Detect which cell encompasses the target text, then output its (X, Y) center coordinate. 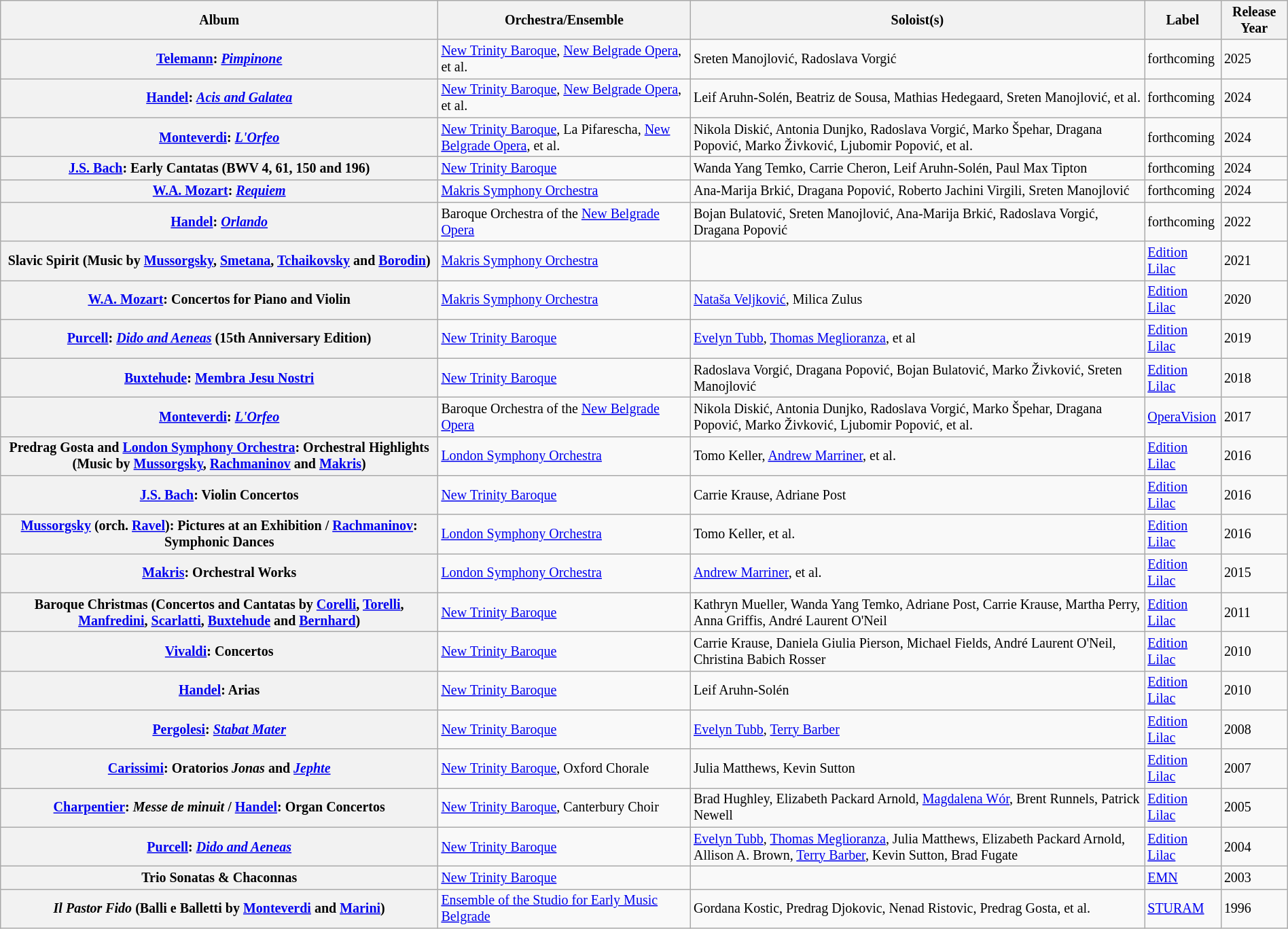
EMN (1183, 878)
Soloist(s) (917, 20)
2008 (1254, 730)
Brad Hughley, Elizabeth Packard Arnold, Magdalena Wór, Brent Runnels, Patrick Newell (917, 807)
Predrag Gosta and London Symphony Orchestra: Orchestral Highlights (Music by Mussorgsky, Rachmaninov and Makris) (219, 457)
J.S. Bach: Violin Concertos (219, 495)
STURAM (1183, 908)
Mussorgsky (orch. Ravel): Pictures at an Exhibition / Rachmaninov: Symphonic Dances (219, 534)
Radoslava Vorgić, Dragana Popović, Bojan Bulatović, Marko Živković, Sreten Manojlović (917, 378)
2018 (1254, 378)
Release Year (1254, 20)
Ana-Marija Brkić, Dragana Popović, Roberto Jachini Virgili, Sreten Manojlović (917, 190)
New Trinity Baroque, Canterbury Choir (565, 807)
Purcell: Dido and Aeneas (15th Anniversary Edition) (219, 338)
Carrie Krause, Adriane Post (917, 495)
Gordana Kostic, Predrag Djokovic, Nenad Ristovic, Predrag Gosta, et al. (917, 908)
Carrie Krause, Daniela Giulia Pierson, Michael Fields, André Laurent O'Neil, Christina Babich Rosser (917, 651)
2020 (1254, 300)
Album (219, 20)
Leif Aruhn-Solén, Beatriz de Sousa, Mathias Hedegaard, Sreten Manojlović, et al. (917, 98)
Handel: Arias (219, 690)
2007 (1254, 768)
Handel: Acis and Galatea (219, 98)
Vivaldi: Concertos (219, 651)
OperaVision (1183, 417)
2017 (1254, 417)
New Trinity Baroque, Oxford Chorale (565, 768)
Leif Aruhn-Solén (917, 690)
New Trinity Baroque, La Pifarescha, New Belgrade Opera, et al. (565, 137)
Trio Sonatas & Chaconnas (219, 878)
2019 (1254, 338)
Orchestra/Ensemble (565, 20)
Kathryn Mueller, Wanda Yang Temko, Adriane Post, Carrie Krause, Martha Perry, Anna Griffis, André Laurent O'Neil (917, 613)
J.S. Bach: Early Cantatas (BWV 4, 61, 150 and 196) (219, 169)
Nataša Veljković, Milica Zulus (917, 300)
Evelyn Tubb, Terry Barber (917, 730)
Tomo Keller, Andrew Marriner, et al. (917, 457)
Makris: Orchestral Works (219, 574)
Il Pastor Fido (Balli e Balletti by Monteverdi and Marini) (219, 908)
Wanda Yang Temko, Carrie Cheron, Leif Aruhn-Solén, Paul Max Tipton (917, 169)
Telemann: Pimpinone (219, 60)
2005 (1254, 807)
W.A. Mozart: Requiem (219, 190)
Baroque Christmas (Concertos and Cantatas by Corelli, Torelli, Manfredini, Scarlatti, Buxtehude and Bernhard) (219, 613)
Ensemble of the Studio for Early Music Belgrade (565, 908)
Carissimi: Oratorios Jonas and Jephte (219, 768)
2011 (1254, 613)
2022 (1254, 222)
Andrew Marriner, et al. (917, 574)
Handel: Orlando (219, 222)
Purcell: Dido and Aeneas (219, 847)
Charpentier: Messe de minuit / Handel: Organ Concertos (219, 807)
2003 (1254, 878)
Tomo Keller, et al. (917, 534)
2025 (1254, 60)
Slavic Spirit (Music by Mussorgsky, Smetana, Tchaikovsky and Borodin) (219, 261)
Sreten Manojlović, Radoslava Vorgić (917, 60)
2021 (1254, 261)
Evelyn Tubb, Thomas Meglioranza, et al (917, 338)
2004 (1254, 847)
Label (1183, 20)
Bojan Bulatović, Sreten Manojlović, Ana-Marija Brkić, Radoslava Vorgić, Dragana Popović (917, 222)
Evelyn Tubb, Thomas Meglioranza, Julia Matthews, Elizabeth Packard Arnold, Allison A. Brown, Terry Barber, Kevin Sutton, Brad Fugate (917, 847)
Julia Matthews, Kevin Sutton (917, 768)
2015 (1254, 574)
Pergolesi: Stabat Mater (219, 730)
W.A. Mozart: Concertos for Piano and Violin (219, 300)
Buxtehude: Membra Jesu Nostri (219, 378)
1996 (1254, 908)
